Provide the (x, y) coordinate of the cell's center where the given text is located.  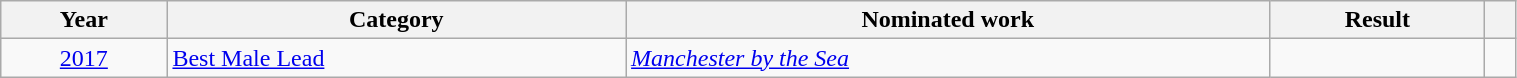
Result (1378, 20)
Year (84, 20)
2017 (84, 58)
Manchester by the Sea (948, 58)
Nominated work (948, 20)
Category (396, 20)
Best Male Lead (396, 58)
